Provide the (X, Y) coordinate of the cell's center where the given text is located.  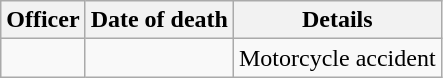
Officer (43, 20)
Motorcycle accident (337, 58)
Details (337, 20)
Date of death (159, 20)
